Return (X, Y) of the center of cell containing provided text 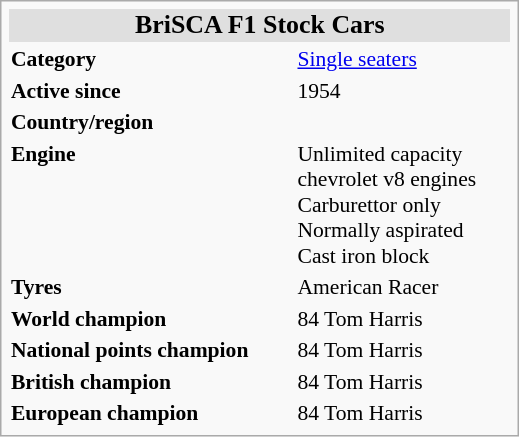
Category (151, 59)
Country/region (151, 122)
British champion (151, 381)
American Racer (403, 287)
Single seaters (403, 59)
National points champion (151, 350)
Unlimited capacitychevrolet v8 enginesCarburettor only Normally aspirated Cast iron block (403, 204)
1954 (403, 90)
Active since (151, 90)
BriSCA F1 Stock Cars (260, 26)
World champion (151, 318)
Engine (151, 204)
European champion (151, 413)
Tyres (151, 287)
